Return the (X, Y) coordinate for the center point of the cell that contains the specified text.  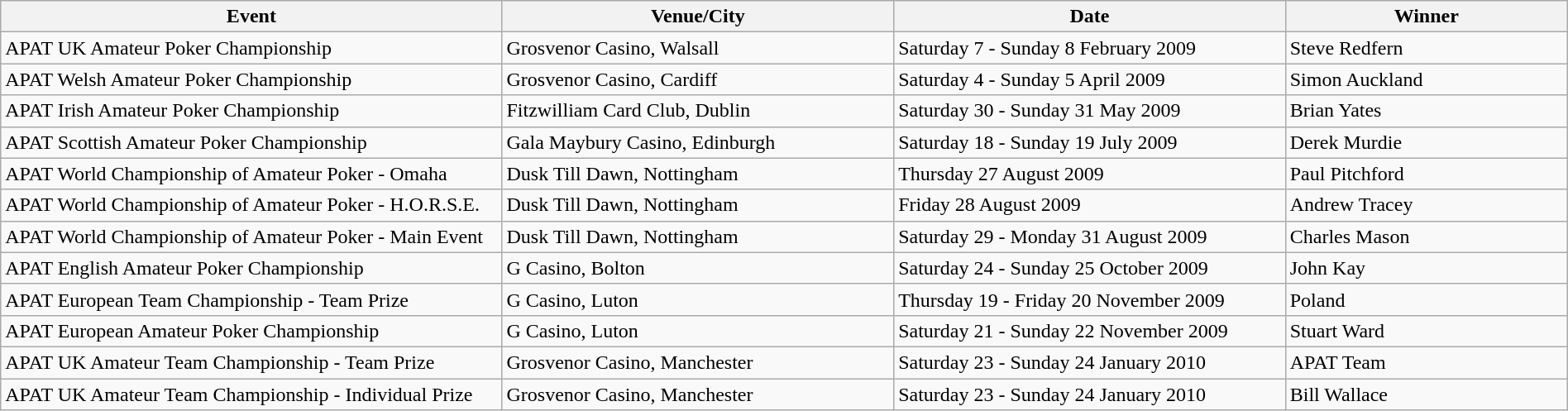
Saturday 18 - Sunday 19 July 2009 (1090, 142)
APAT Welsh Amateur Poker Championship (251, 79)
Event (251, 17)
Steve Redfern (1426, 48)
APAT Irish Amateur Poker Championship (251, 111)
Friday 28 August 2009 (1090, 205)
Saturday 4 - Sunday 5 April 2009 (1090, 79)
G Casino, Bolton (698, 268)
Saturday 7 - Sunday 8 February 2009 (1090, 48)
Saturday 24 - Sunday 25 October 2009 (1090, 268)
Simon Auckland (1426, 79)
Fitzwilliam Card Club, Dublin (698, 111)
APAT World Championship of Amateur Poker - H.O.R.S.E. (251, 205)
APAT World Championship of Amateur Poker - Omaha (251, 174)
John Kay (1426, 268)
Saturday 29 - Monday 31 August 2009 (1090, 237)
APAT Team (1426, 362)
APAT European Amateur Poker Championship (251, 331)
APAT UK Amateur Team Championship - Individual Prize (251, 394)
APAT English Amateur Poker Championship (251, 268)
Date (1090, 17)
Venue/City (698, 17)
Thursday 27 August 2009 (1090, 174)
APAT Scottish Amateur Poker Championship (251, 142)
Bill Wallace (1426, 394)
Grosvenor Casino, Cardiff (698, 79)
Saturday 21 - Sunday 22 November 2009 (1090, 331)
Winner (1426, 17)
Stuart Ward (1426, 331)
Grosvenor Casino, Walsall (698, 48)
Saturday 30 - Sunday 31 May 2009 (1090, 111)
Charles Mason (1426, 237)
Paul Pitchford (1426, 174)
Thursday 19 - Friday 20 November 2009 (1090, 299)
APAT UK Amateur Team Championship - Team Prize (251, 362)
Brian Yates (1426, 111)
APAT UK Amateur Poker Championship (251, 48)
Derek Murdie (1426, 142)
Andrew Tracey (1426, 205)
APAT European Team Championship - Team Prize (251, 299)
Gala Maybury Casino, Edinburgh (698, 142)
APAT World Championship of Amateur Poker - Main Event (251, 237)
Poland (1426, 299)
